Find where the given text appears and provide that cell's center as [x, y] coordinate. 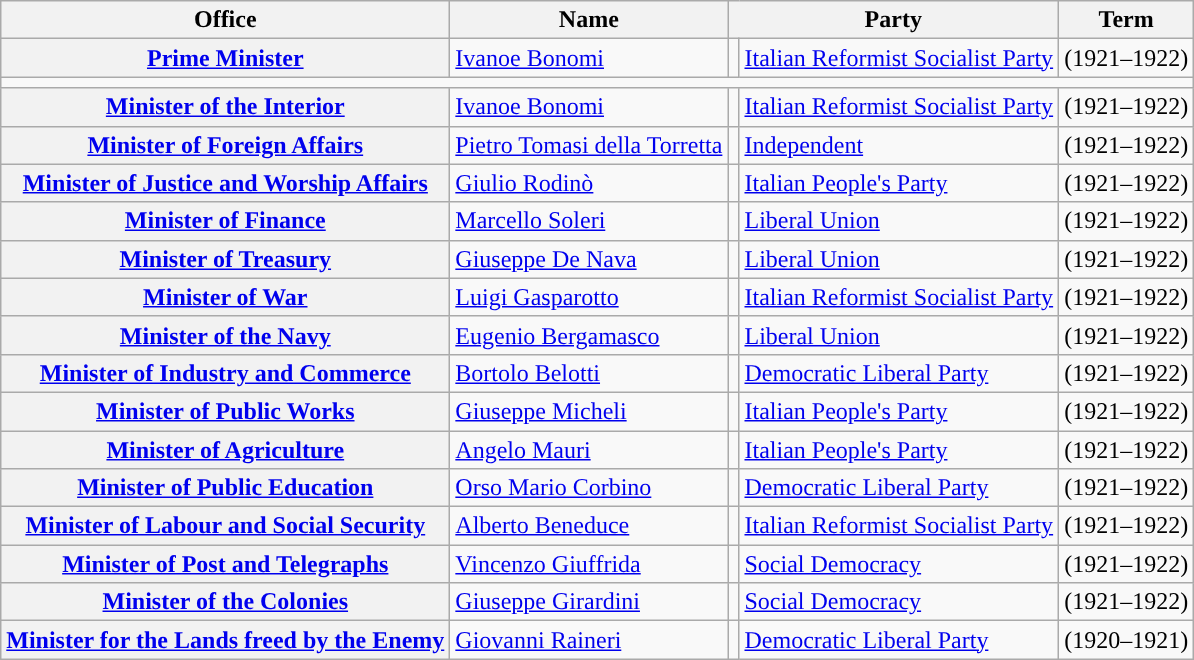
Minister of Finance [226, 221]
Giuseppe De Nava [589, 259]
Minister of Labour and Social Security [226, 526]
Minister of War [226, 297]
Bortolo Belotti [589, 373]
Minister of Treasury [226, 259]
Orso Mario Corbino [589, 488]
Vincenzo Giuffrida [589, 564]
Minister of Post and Telegraphs [226, 564]
Eugenio Bergamasco [589, 335]
Minister of Agriculture [226, 449]
Giulio Rodinò [589, 183]
(1920–1921) [1126, 640]
Term [1126, 20]
Pietro Tomasi della Torretta [589, 145]
Office [226, 20]
Minister of Public Works [226, 411]
Minister of the Interior [226, 107]
Minister of Industry and Commerce [226, 373]
Giuseppe Girardini [589, 602]
Alberto Beneduce [589, 526]
Independent [899, 145]
Minister for the Lands freed by the Enemy [226, 640]
Giuseppe Micheli [589, 411]
Party [894, 20]
Minister of Justice and Worship Affairs [226, 183]
Marcello Soleri [589, 221]
Minister of Public Education [226, 488]
Minister of the Colonies [226, 602]
Angelo Mauri [589, 449]
Luigi Gasparotto [589, 297]
Prime Minister [226, 58]
Name [589, 20]
Giovanni Raineri [589, 640]
Minister of the Navy [226, 335]
Minister of Foreign Affairs [226, 145]
